Output the [X, Y] coordinate of the center of the cell containing the given text.  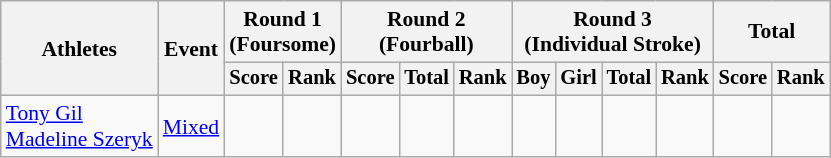
Mixed [191, 126]
Athletes [80, 48]
Boy [534, 79]
Event [191, 48]
Round 3(Individual Stroke) [613, 32]
Tony GilMadeline Szeryk [80, 126]
Round 1(Foursome) [282, 32]
Girl [578, 79]
Round 2(Fourball) [426, 32]
